Extract the (X, Y) coordinate from the center of the cell holding the provided text.  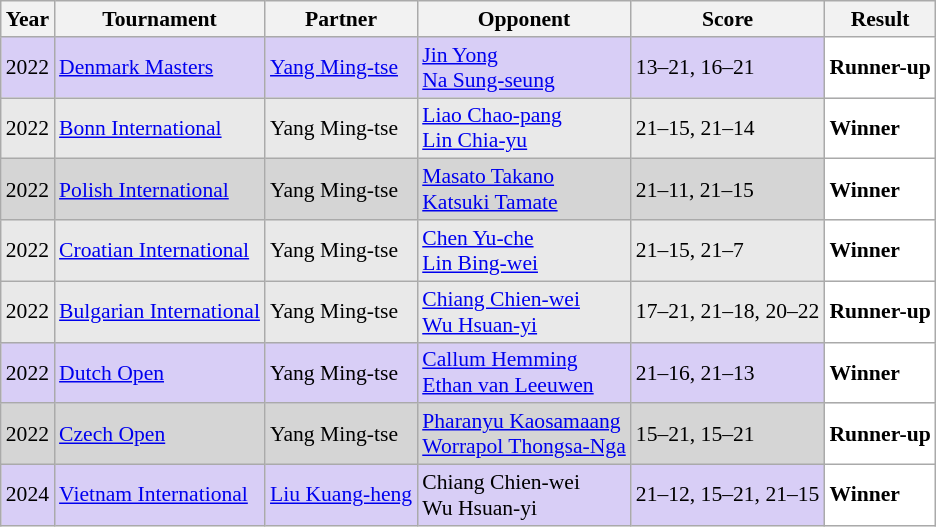
Tournament (160, 19)
17–21, 21–18, 20–22 (728, 312)
Callum Hemming Ethan van Leeuwen (524, 372)
Dutch Open (160, 372)
Denmark Masters (160, 68)
2024 (28, 496)
Year (28, 19)
Bulgarian International (160, 312)
Jin Yong Na Sung-seung (524, 68)
21–11, 21–15 (728, 190)
Opponent (524, 19)
21–12, 15–21, 21–15 (728, 496)
21–15, 21–14 (728, 128)
Score (728, 19)
13–21, 16–21 (728, 68)
Result (880, 19)
Chen Yu-che Lin Bing-wei (524, 250)
Masato Takano Katsuki Tamate (524, 190)
Czech Open (160, 434)
Vietnam International (160, 496)
Croatian International (160, 250)
Liao Chao-pang Lin Chia-yu (524, 128)
Polish International (160, 190)
21–16, 21–13 (728, 372)
Partner (341, 19)
Liu Kuang-heng (341, 496)
Pharanyu Kaosamaang Worrapol Thongsa-Nga (524, 434)
15–21, 15–21 (728, 434)
21–15, 21–7 (728, 250)
Bonn International (160, 128)
